Capture the cell that displays the provided text and extract its [X, Y] central coordinate. 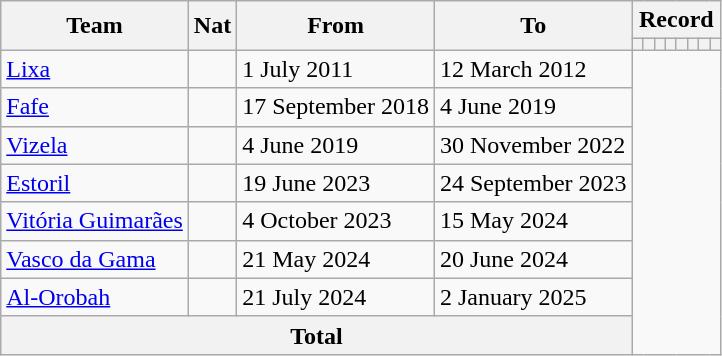
Al-Orobah [95, 297]
Record [676, 20]
Vasco da Gama [95, 259]
4 October 2023 [336, 221]
12 March 2012 [533, 69]
17 September 2018 [336, 107]
30 November 2022 [533, 145]
Team [95, 26]
19 June 2023 [336, 183]
2 January 2025 [533, 297]
Lixa [95, 69]
15 May 2024 [533, 221]
24 September 2023 [533, 183]
1 July 2011 [336, 69]
To [533, 26]
21 July 2024 [336, 297]
Nat [212, 26]
21 May 2024 [336, 259]
Total [316, 335]
Vizela [95, 145]
From [336, 26]
Vitória Guimarães [95, 221]
Estoril [95, 183]
Fafe [95, 107]
20 June 2024 [533, 259]
